For the text-containing cell, return its midpoint in (X, Y) coordinate format. 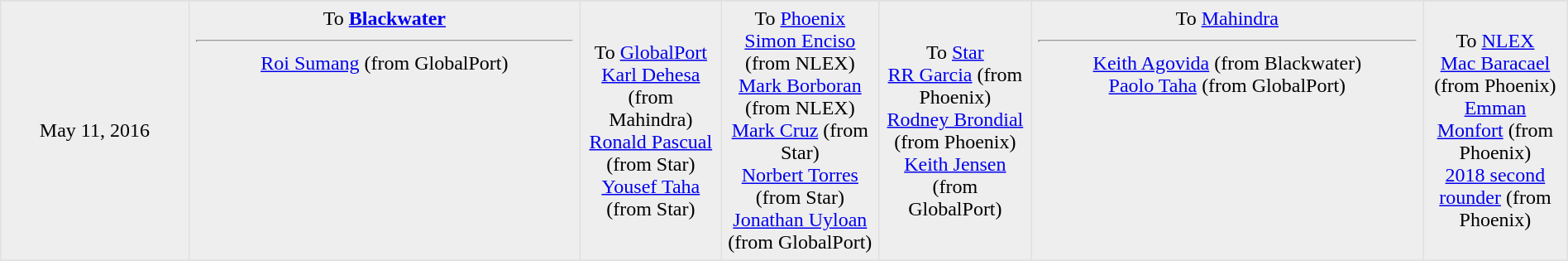
May 11, 2016 (94, 131)
To GlobalPortKarl Dehesa (from Mahindra)Ronald Pascual (from Star)Yousef Taha (from Star) (651, 131)
To MahindraKeith Agovida (from Blackwater)Paolo Taha (from GlobalPort) (1227, 131)
To NLEXMac Baracael (from Phoenix)Emman Monfort (from Phoenix)2018 second rounder (from Phoenix) (1495, 131)
To BlackwaterRoi Sumang (from GlobalPort) (385, 131)
To StarRR Garcia (from Phoenix)Rodney Brondial (from Phoenix)Keith Jensen (from GlobalPort) (955, 131)
To PhoenixSimon Enciso (from NLEX)Mark Borboran (from NLEX)Mark Cruz (from Star)Norbert Torres (from Star)Jonathan Uyloan (from GlobalPort) (801, 131)
